Return (X, Y) of the center of cell containing provided text 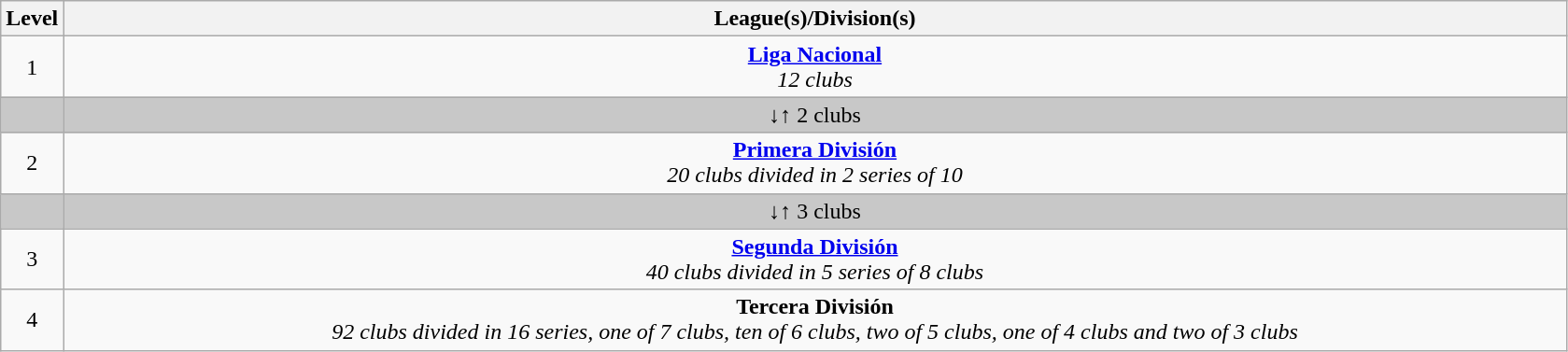
3 (32, 260)
↓↑ 3 clubs (814, 211)
Primera División20 clubs divided in 2 series of 10 (814, 162)
Liga Nacional12 clubs (814, 67)
Level (32, 19)
4 (32, 319)
Segunda División40 clubs divided in 5 series of 8 clubs (814, 260)
↓↑ 2 clubs (814, 115)
Tercera División92 clubs divided in 16 series, one of 7 clubs, ten of 6 clubs, two of 5 clubs, one of 4 clubs and two of 3 clubs (814, 319)
League(s)/Division(s) (814, 19)
1 (32, 67)
2 (32, 162)
